Find where the given text appears and provide that cell's center as [X, Y] coordinate. 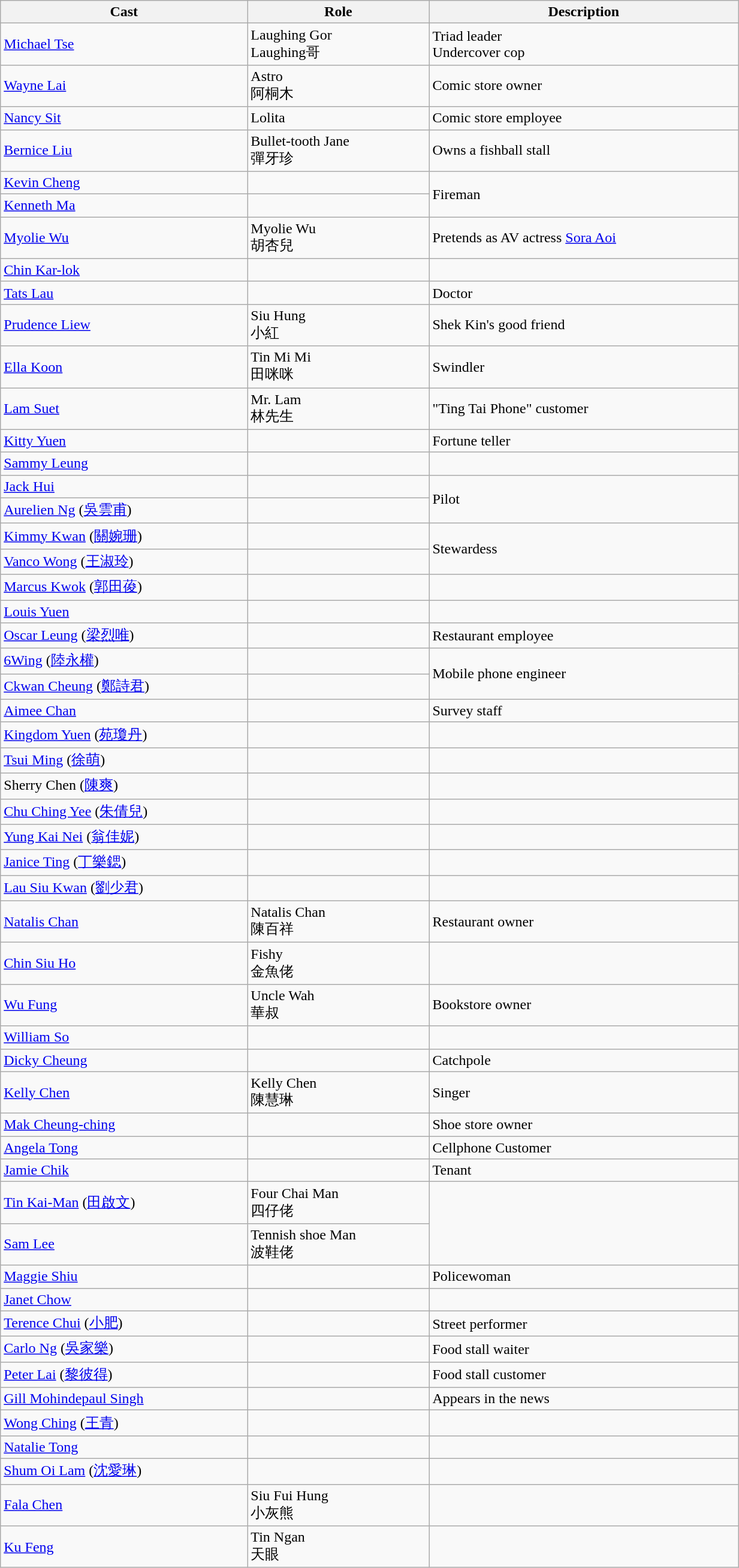
Kitty Yuen [124, 441]
Bullet-tooth Jane彈牙珍 [338, 151]
Astro阿桐木 [338, 86]
Lolita [338, 118]
Natalis Chan陳百祥 [338, 922]
Kimmy Kwan (關婉珊) [124, 536]
Description [584, 12]
Sherry Chen (陳爽) [124, 785]
Swindler [584, 367]
Restaurant employee [584, 636]
Kelly Chen陳慧琳 [338, 1093]
Restaurant owner [584, 922]
Chu Ching Yee (朱倩兒) [124, 812]
Street performer [584, 1324]
Ku Feng [124, 1547]
Carlo Ng (吳家樂) [124, 1349]
Triad leaderUndercover cop [584, 44]
Lam Suet [124, 408]
Fortune teller [584, 441]
Pilot [584, 499]
Aimee Chan [124, 711]
Kingdom Yuen (苑瓊丹) [124, 735]
Chin Kar-lok [124, 270]
Angela Tong [124, 1148]
Mr. Lam林先生 [338, 408]
Survey staff [584, 711]
Tin Mi Mi田咪咪 [338, 367]
Janet Chow [124, 1299]
Jamie Chik [124, 1170]
Sammy Leung [124, 464]
Tats Lau [124, 293]
Uncle Wah華叔 [338, 1005]
Stewardess [584, 549]
Bookstore owner [584, 1005]
Natalie Tong [124, 1447]
Wong Ching (王青) [124, 1423]
Pretends as AV actress Sora Aoi [584, 238]
Tin Ngan天眼 [338, 1547]
Myolie Wu [124, 238]
Michael Tse [124, 44]
Owns a fishball stall [584, 151]
Siu Fui Hung小灰熊 [338, 1505]
Shum Oi Lam (沈愛琳) [124, 1471]
Cast [124, 12]
Oscar Leung (梁烈唯) [124, 636]
Peter Lai (黎彼得) [124, 1374]
William So [124, 1037]
Mobile phone engineer [584, 674]
Louis Yuen [124, 611]
Comic store employee [584, 118]
Fireman [584, 194]
Myolie Wu胡杏兒 [338, 238]
Tin Kai-Man (田啟文) [124, 1203]
Vanco Wong (王淑玲) [124, 561]
Catchpole [584, 1060]
Fala Chen [124, 1505]
Nancy Sit [124, 118]
Comic store owner [584, 86]
Mak Cheung-ching [124, 1125]
Food stall waiter [584, 1349]
"Ting Tai Phone" customer [584, 408]
Maggie Shiu [124, 1277]
Doctor [584, 293]
Gill Mohindepaul Singh [124, 1399]
Natalis Chan [124, 922]
Fishy金魚佬 [338, 964]
Siu Hung小紅 [338, 325]
Ckwan Cheung (鄭詩君) [124, 687]
Terence Chui (小肥) [124, 1324]
Food stall customer [584, 1374]
Jack Hui [124, 486]
Aurelien Ng (吳雲甫) [124, 511]
Yung Kai Nei (翁佳妮) [124, 837]
Singer [584, 1093]
Sam Lee [124, 1244]
Kelly Chen [124, 1093]
Tennish shoe Man波鞋佬 [338, 1244]
Wayne Lai [124, 86]
Role [338, 12]
Four Chai Man四仔佬 [338, 1203]
6Wing (陸永權) [124, 661]
Dicky Cheung [124, 1060]
Tenant [584, 1170]
Prudence Liew [124, 325]
Kevin Cheng [124, 183]
Chin Siu Ho [124, 964]
Wu Fung [124, 1005]
Lau Siu Kwan (劉少君) [124, 889]
Bernice Liu [124, 151]
Marcus Kwok (郭田葰) [124, 588]
Ella Koon [124, 367]
Policewoman [584, 1277]
Cellphone Customer [584, 1148]
Tsui Ming (徐萌) [124, 760]
Shoe store owner [584, 1125]
Kenneth Ma [124, 206]
Shek Kin's good friend [584, 325]
Appears in the news [584, 1399]
Janice Ting (丁樂鍶) [124, 862]
Laughing GorLaughing哥 [338, 44]
